Pinpoint the cell where the given text exists, returning its (X, Y) midpoint coordinate. 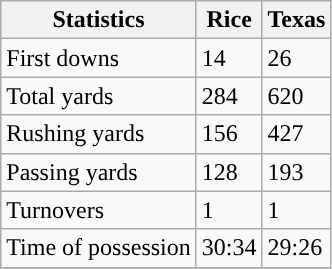
620 (296, 96)
284 (229, 96)
427 (296, 134)
Turnovers (99, 210)
Texas (296, 20)
193 (296, 172)
30:34 (229, 248)
29:26 (296, 248)
Passing yards (99, 172)
156 (229, 134)
128 (229, 172)
26 (296, 58)
First downs (99, 58)
14 (229, 58)
Total yards (99, 96)
Rice (229, 20)
Time of possession (99, 248)
Statistics (99, 20)
Rushing yards (99, 134)
